Locate the cell with the specified text and output its (X, Y) center coordinate. 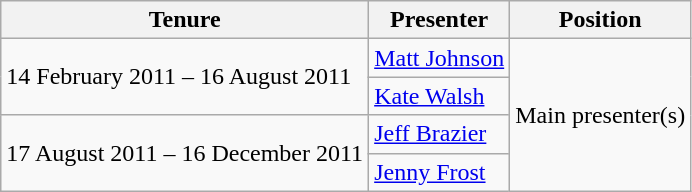
Jenny Frost (440, 172)
Tenure (185, 20)
Kate Walsh (440, 96)
Matt Johnson (440, 58)
14 February 2011 – 16 August 2011 (185, 77)
17 August 2011 – 16 December 2011 (185, 153)
Position (600, 20)
Presenter (440, 20)
Main presenter(s) (600, 115)
Jeff Brazier (440, 134)
